Return (x, y) of the center of cell containing provided text 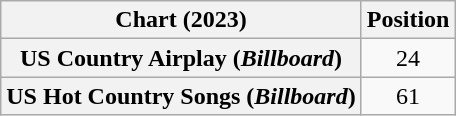
Position (408, 20)
61 (408, 96)
Chart (2023) (181, 20)
US Country Airplay (Billboard) (181, 58)
24 (408, 58)
US Hot Country Songs (Billboard) (181, 96)
